Pinpoint the cell where the given text exists, returning its (x, y) midpoint coordinate. 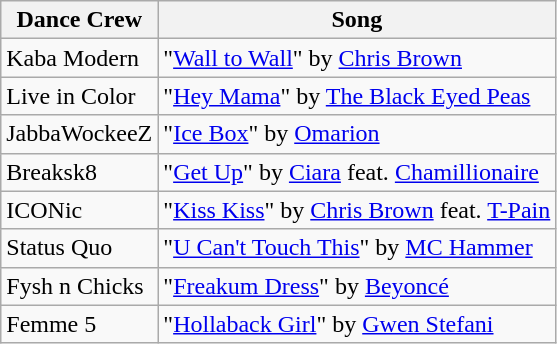
Status Quo (80, 248)
Dance Crew (80, 20)
"Ice Box" by Omarion (357, 134)
Kaba Modern (80, 58)
"U Can't Touch This" by MC Hammer (357, 248)
JabbaWockeeZ (80, 134)
"Hollaback Girl" by Gwen Stefani (357, 324)
ICONic (80, 210)
Femme 5 (80, 324)
"Wall to Wall" by Chris Brown (357, 58)
Live in Color (80, 96)
"Kiss Kiss" by Chris Brown feat. T-Pain (357, 210)
"Freakum Dress" by Beyoncé (357, 286)
Song (357, 20)
"Hey Mama" by The Black Eyed Peas (357, 96)
Breaksk8 (80, 172)
"Get Up" by Ciara feat. Chamillionaire (357, 172)
Fysh n Chicks (80, 286)
